Find where the given text appears and provide that cell's center as [X, Y] coordinate. 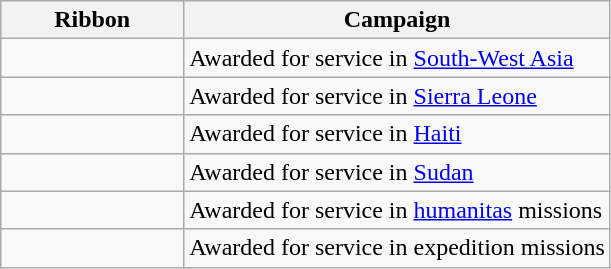
Ribbon [92, 20]
Awarded for service in humanitas missions [398, 210]
Awarded for service in Haiti [398, 134]
Awarded for service in South-West Asia [398, 58]
Campaign [398, 20]
Awarded for service in Sierra Leone [398, 96]
Awarded for service in expedition missions [398, 248]
Awarded for service in Sudan [398, 172]
